Scan for the cell matching the given text and deliver its [x, y] coordinate at center. 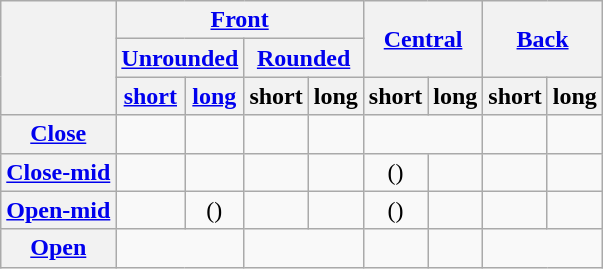
Front [240, 20]
Open [58, 248]
Back [542, 39]
Unrounded [180, 58]
Close-mid [58, 172]
Close [58, 134]
Rounded [304, 58]
Central [422, 39]
Open-mid [58, 210]
